From the cell containing the given text, extract its center point as (x, y) coordinate. 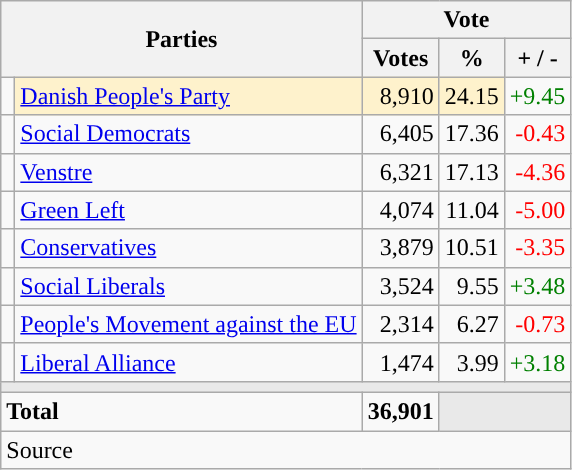
Green Left (188, 210)
4,074 (400, 210)
Source (286, 449)
Vote (466, 20)
3.99 (472, 362)
11.04 (472, 210)
6,321 (400, 172)
Total (182, 411)
3,524 (400, 286)
36,901 (400, 411)
2,314 (400, 324)
10.51 (472, 248)
24.15 (472, 96)
6.27 (472, 324)
1,474 (400, 362)
17.36 (472, 134)
Social Democrats (188, 134)
+ / - (538, 58)
6,405 (400, 134)
Venstre (188, 172)
Votes (400, 58)
-0.73 (538, 324)
-0.43 (538, 134)
Conservatives (188, 248)
% (472, 58)
+3.18 (538, 362)
Danish People's Party (188, 96)
-5.00 (538, 210)
Social Liberals (188, 286)
-3.35 (538, 248)
9.55 (472, 286)
3,879 (400, 248)
+3.48 (538, 286)
Parties (182, 39)
People's Movement against the EU (188, 324)
+9.45 (538, 96)
17.13 (472, 172)
Liberal Alliance (188, 362)
8,910 (400, 96)
-4.36 (538, 172)
